Output the [X, Y] coordinate of the center of the cell containing the given text.  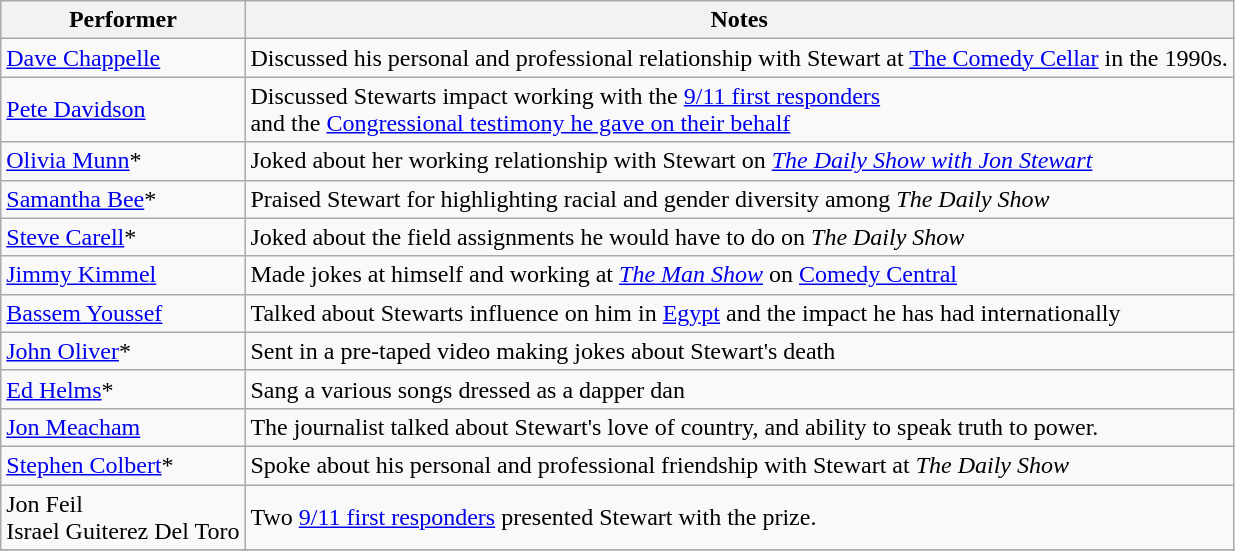
Dave Chappelle [123, 58]
Pete Davidson [123, 110]
Talked about Stewarts influence on him in Egypt and the impact he has had internationally [739, 313]
Jon Feil Israel Guiterez Del Toro [123, 516]
Two 9/11 first responders presented Stewart with the prize. [739, 516]
Sang a various songs dressed as a dapper dan [739, 389]
Samantha Bee* [123, 199]
Discussed his personal and professional relationship with Stewart at The Comedy Cellar in the 1990s. [739, 58]
Steve Carell* [123, 237]
Made jokes at himself and working at The Man Show on Comedy Central [739, 275]
Joked about the field assignments he would have to do on The Daily Show [739, 237]
The journalist talked about Stewart's love of country, and ability to speak truth to power. [739, 427]
Notes [739, 20]
Joked about her working relationship with Stewart on The Daily Show with Jon Stewart [739, 161]
Spoke about his personal and professional friendship with Stewart at The Daily Show [739, 465]
Olivia Munn* [123, 161]
Jimmy Kimmel [123, 275]
Stephen Colbert* [123, 465]
Performer [123, 20]
Jon Meacham [123, 427]
Discussed Stewarts impact working with the 9/11 first responders and the Congressional testimony he gave on their behalf [739, 110]
Sent in a pre-taped video making jokes about Stewart's death [739, 351]
Bassem Youssef [123, 313]
Ed Helms* [123, 389]
John Oliver* [123, 351]
Praised Stewart for highlighting racial and gender diversity among The Daily Show [739, 199]
